Return [X, Y] of the center of cell containing provided text 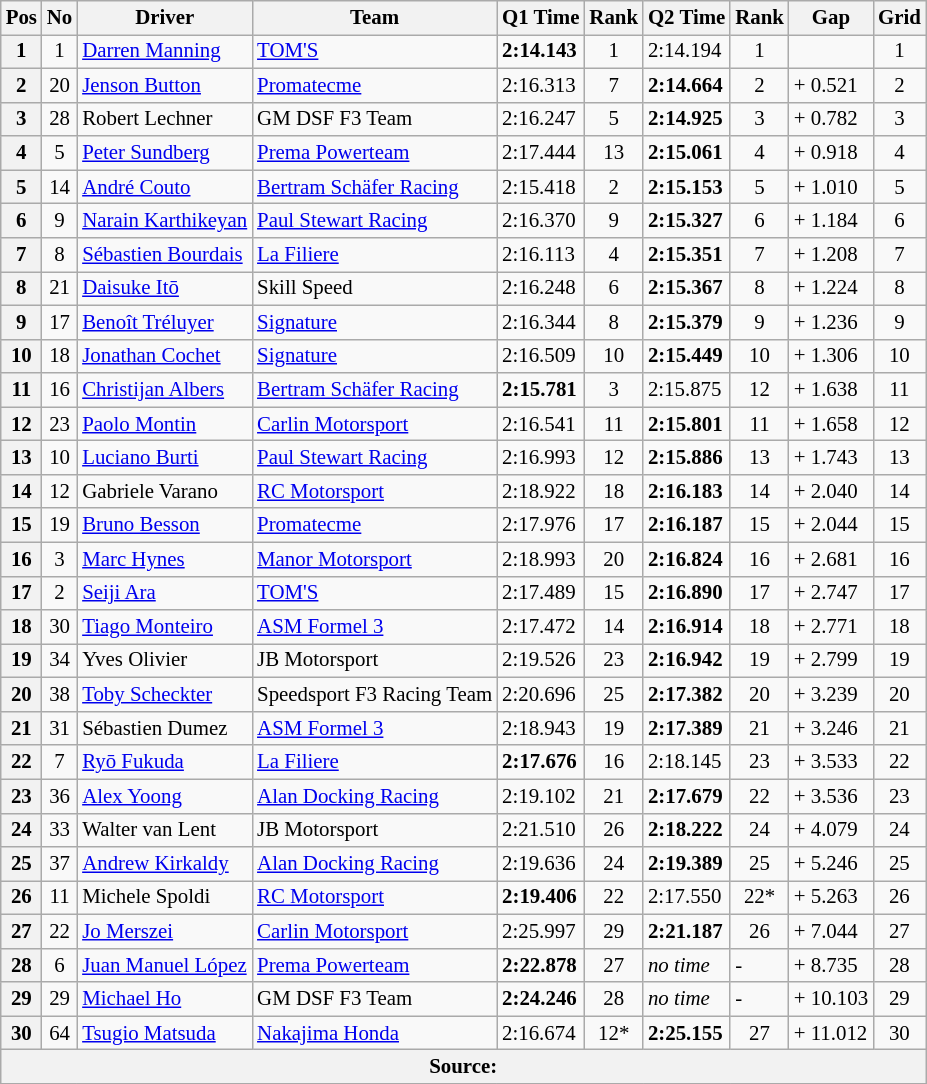
Michael Ho [164, 999]
+ 1.208 [831, 255]
Walter van Lent [164, 830]
22* [760, 898]
2:16.541 [540, 424]
2:16.248 [540, 288]
+ 2.044 [831, 525]
Michele Spoldi [164, 898]
2:20.696 [540, 695]
2:21.187 [686, 931]
2:18.922 [540, 491]
Skill Speed [374, 288]
+ 2.681 [831, 559]
2:24.246 [540, 999]
Driver [164, 18]
2:17.976 [540, 525]
+ 3.239 [831, 695]
Grid [900, 18]
2:17.472 [540, 627]
Daisuke Itō [164, 288]
Peter Sundberg [164, 153]
2:14.194 [686, 51]
2:16.824 [686, 559]
2:15.781 [540, 390]
Robert Lechner [164, 119]
Alex Yoong [164, 796]
2:15.418 [540, 187]
2:17.489 [540, 593]
+ 0.918 [831, 153]
38 [60, 695]
+ 1.658 [831, 424]
2:17.550 [686, 898]
2:15.379 [686, 322]
2:15.327 [686, 221]
+ 2.799 [831, 661]
37 [60, 864]
2:25.997 [540, 931]
2:21.510 [540, 830]
12* [614, 1033]
+ 5.263 [831, 898]
2:17.444 [540, 153]
2:17.382 [686, 695]
Jo Merszei [164, 931]
Manor Motorsport [374, 559]
+ 1.224 [831, 288]
2:17.679 [686, 796]
Sébastien Bourdais [164, 255]
2:16.674 [540, 1033]
Gap [831, 18]
2:16.344 [540, 322]
+ 10.103 [831, 999]
+ 1.236 [831, 322]
2:15.351 [686, 255]
Paolo Montin [164, 424]
2:15.153 [686, 187]
Ryō Fukuda [164, 762]
+ 1.743 [831, 458]
Andrew Kirkaldy [164, 864]
Q2 Time [686, 18]
Jenson Button [164, 85]
+ 2.747 [831, 593]
2:14.664 [686, 85]
2:16.914 [686, 627]
2:15.367 [686, 288]
Yves Olivier [164, 661]
Team [374, 18]
34 [60, 661]
No [60, 18]
2:19.636 [540, 864]
Source: [464, 1067]
Marc Hynes [164, 559]
Nakajima Honda [374, 1033]
+ 3.246 [831, 728]
+ 3.536 [831, 796]
2:15.875 [686, 390]
+ 5.246 [831, 864]
+ 2.040 [831, 491]
64 [60, 1033]
Christijan Albers [164, 390]
2:15.449 [686, 356]
Darren Manning [164, 51]
+ 1.010 [831, 187]
Toby Scheckter [164, 695]
2:16.187 [686, 525]
2:16.113 [540, 255]
Pos [22, 18]
2:16.247 [540, 119]
2:19.389 [686, 864]
+ 3.533 [831, 762]
+ 1.306 [831, 356]
2:17.389 [686, 728]
Luciano Burti [164, 458]
+ 2.771 [831, 627]
+ 1.638 [831, 390]
Narain Karthikeyan [164, 221]
2:14.925 [686, 119]
33 [60, 830]
+ 4.079 [831, 830]
Benoît Tréluyer [164, 322]
36 [60, 796]
+ 1.184 [831, 221]
Seiji Ara [164, 593]
2:16.313 [540, 85]
2:14.143 [540, 51]
Speedsport F3 Racing Team [374, 695]
Jonathan Cochet [164, 356]
31 [60, 728]
2:15.061 [686, 153]
2:18.993 [540, 559]
Gabriele Varano [164, 491]
2:16.993 [540, 458]
2:18.222 [686, 830]
2:17.676 [540, 762]
2:16.890 [686, 593]
2:18.145 [686, 762]
Juan Manuel López [164, 965]
2:19.406 [540, 898]
+ 0.521 [831, 85]
2:22.878 [540, 965]
2:25.155 [686, 1033]
2:16.509 [540, 356]
+ 7.044 [831, 931]
2:16.183 [686, 491]
2:18.943 [540, 728]
André Couto [164, 187]
2:15.886 [686, 458]
Sébastien Dumez [164, 728]
Bruno Besson [164, 525]
+ 11.012 [831, 1033]
Q1 Time [540, 18]
Tiago Monteiro [164, 627]
+ 0.782 [831, 119]
2:19.526 [540, 661]
2:19.102 [540, 796]
2:15.801 [686, 424]
+ 8.735 [831, 965]
2:16.370 [540, 221]
Tsugio Matsuda [164, 1033]
2:16.942 [686, 661]
